Scan for the cell matching the given text and deliver its (x, y) coordinate at center. 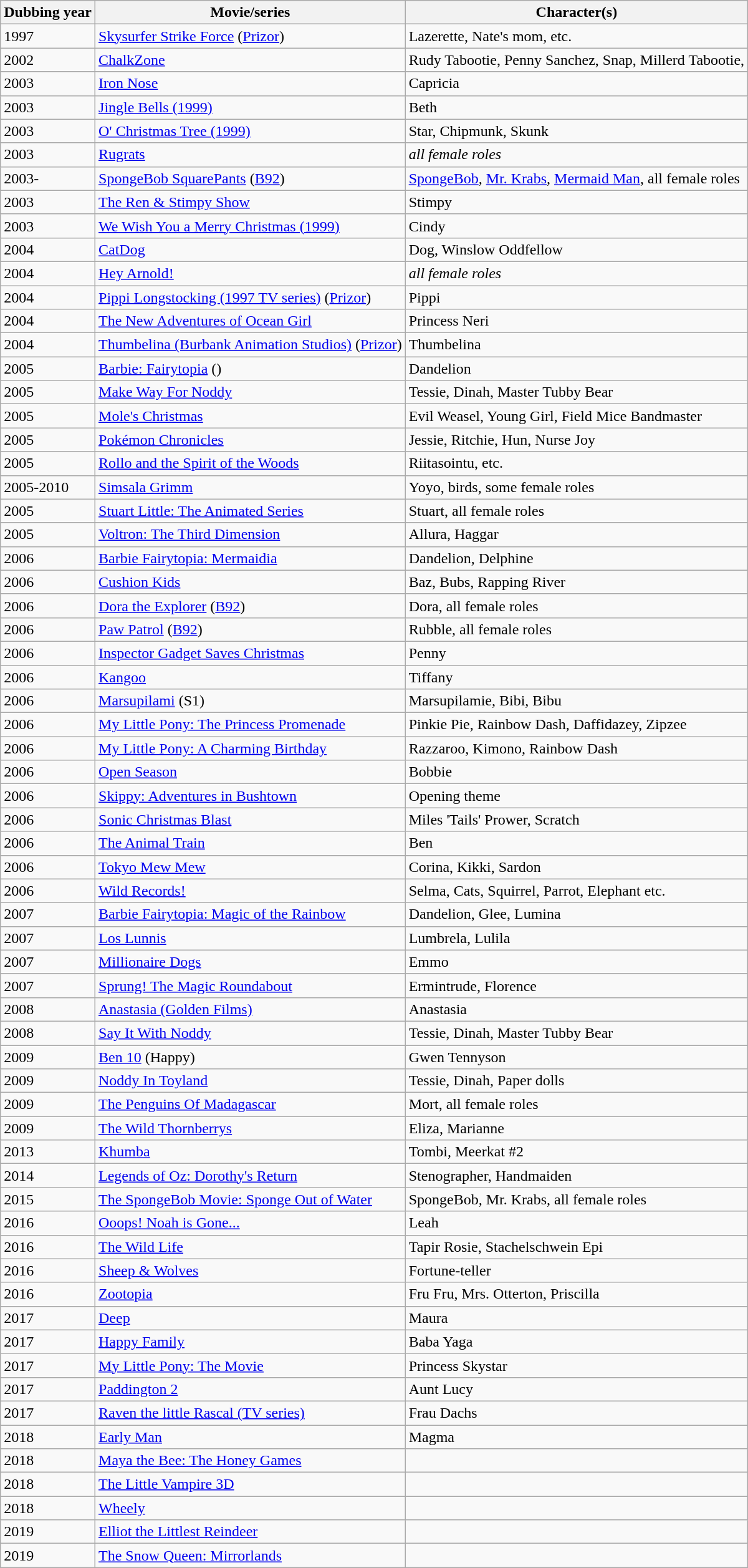
Ooops! Noah is Gone... (251, 1223)
Barbie Fairytopia: Magic of the Rainbow (251, 914)
Princess Skystar (576, 1365)
Ben 10 (Happy) (251, 1057)
2003- (48, 178)
The Animal Train (251, 843)
2002 (48, 60)
Skippy: Adventures in Bushtown (251, 796)
Anastasia (576, 1009)
Marsupilamie, Bibi, Bibu (576, 701)
Baz, Bubs, Rapping River (576, 582)
Rollo and the Spirit of the Woods (251, 463)
Star, Chipmunk, Skunk (576, 131)
2013 (48, 1152)
Fru Fru, Mrs. Otterton, Priscilla (576, 1294)
My Little Pony: A Charming Birthday (251, 748)
2015 (48, 1199)
Bobbie (576, 772)
Character(s) (576, 12)
Noddy In Toyland (251, 1081)
2005-2010 (48, 487)
Paw Patrol (B92) (251, 629)
Capricia (576, 84)
Early Man (251, 1436)
Tiffany (576, 677)
Stenographer, Handmaiden (576, 1176)
The Penguins Of Madagascar (251, 1105)
Pippi Longstocking (1997 TV series) (Prizor) (251, 298)
Raven the little Rascal (TV series) (251, 1413)
Tapir Rosie, Stachelschwein Epi (576, 1247)
Lazerette, Nate's mom, etc. (576, 36)
Los Lunnis (251, 938)
Sprung! The Magic Roundabout (251, 985)
Jingle Bells (1999) (251, 107)
Aunt Lucy (576, 1389)
Deep (251, 1318)
Anastasia (Golden Films) (251, 1009)
Dandelion, Delphine (576, 558)
Happy Family (251, 1342)
Pokémon Chronicles (251, 440)
Simsala Grimm (251, 487)
Cindy (576, 226)
O' Christmas Tree (1999) (251, 131)
Gwen Tennyson (576, 1057)
Dandelion (576, 369)
Tombi, Meerkat #2 (576, 1152)
Cushion Kids (251, 582)
Dandelion, Glee, Lumina (576, 914)
Razzaroo, Kimono, Rainbow Dash (576, 748)
Elliot the Littlest Reindeer (251, 1532)
Stuart, all female roles (576, 511)
Dora the Explorer (B92) (251, 606)
Selma, Cats, Squirrel, Parrot, Elephant etc. (576, 891)
SpongeBob, Mr. Krabs, Mermaid Man, all female roles (576, 178)
Tessie, Dinah, Paper dolls (576, 1081)
Marsupilami (S1) (251, 701)
Hey Arnold! (251, 273)
Opening theme (576, 796)
Iron Nose (251, 84)
Wild Records! (251, 891)
Thumbelina (576, 345)
Eliza, Marianne (576, 1128)
Mort, all female roles (576, 1105)
Beth (576, 107)
Sheep & Wolves (251, 1270)
Frau Dachs (576, 1413)
Tokyo Mew Mew (251, 867)
Baba Yaga (576, 1342)
Dubbing year (48, 12)
The Ren & Stimpy Show (251, 202)
Magma (576, 1436)
Zootopia (251, 1294)
Stimpy (576, 202)
Ermintrude, Florence (576, 985)
Stuart Little: The Animated Series (251, 511)
Allura, Haggar (576, 535)
Barbie Fairytopia: Mermaidia (251, 558)
Movie/series (251, 12)
Leah (576, 1223)
2014 (48, 1176)
Maura (576, 1318)
The Wild Thornberrys (251, 1128)
CatDog (251, 249)
Corina, Kikki, Sardon (576, 867)
My Little Pony: The Princess Promenade (251, 725)
SpongeBob SquarePants (B92) (251, 178)
Rubble, all female roles (576, 629)
Pippi (576, 298)
Princess Neri (576, 321)
Say It With Noddy (251, 1033)
Dora, all female roles (576, 606)
Fortune-teller (576, 1270)
Millionaire Dogs (251, 962)
Evil Weasel, Young Girl, Field Mice Bandmaster (576, 416)
ChalkZone (251, 60)
Khumba (251, 1152)
Yoyo, birds, some female roles (576, 487)
Inspector Gadget Saves Christmas (251, 653)
1997 (48, 36)
Paddington 2 (251, 1389)
Sonic Christmas Blast (251, 820)
Lumbrela, Lulila (576, 938)
Maya the Bee: The Honey Games (251, 1461)
Kangoo (251, 677)
Jessie, Ritchie, Hun, Nurse Joy (576, 440)
Rudy Tabootie, Penny Sanchez, Snap, Millerd Tabootie, (576, 60)
Thumbelina (Burbank Animation Studios) (Prizor) (251, 345)
Skysurfer Strike Force (Prizor) (251, 36)
Make Way For Noddy (251, 392)
Riitasointu, etc. (576, 463)
Rugrats (251, 155)
My Little Pony: The Movie (251, 1365)
Mole's Christmas (251, 416)
We Wish You a Merry Christmas (1999) (251, 226)
Barbie: Fairytopia () (251, 369)
The SpongeBob Movie: Sponge Out of Water (251, 1199)
Pinkie Pie, Rainbow Dash, Daffidazey, Zipzee (576, 725)
Ben (576, 843)
Dog, Winslow Oddfellow (576, 249)
Legends of Oz: Dorothy's Return (251, 1176)
Wheely (251, 1508)
Voltron: The Third Dimension (251, 535)
Penny (576, 653)
The Wild Life (251, 1247)
The New Adventures of Ocean Girl (251, 321)
The Snow Queen: Mirrorlands (251, 1556)
Miles 'Tails' Prower, Scratch (576, 820)
The Little Vampire 3D (251, 1484)
SpongeBob, Mr. Krabs, all female roles (576, 1199)
Open Season (251, 772)
Emmo (576, 962)
